Identify which cell holds the provided text, then report its [X, Y] central coordinate. 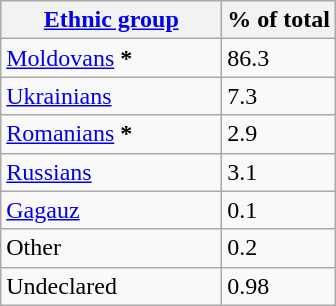
0.2 [279, 248]
Moldovans * [112, 58]
Ethnic group [112, 20]
Ukrainians [112, 96]
Other [112, 248]
0.1 [279, 210]
3.1 [279, 172]
% of total [279, 20]
0.98 [279, 286]
2.9 [279, 134]
86.3 [279, 58]
7.3 [279, 96]
Russians [112, 172]
Gagauz [112, 210]
Undeclared [112, 286]
Romanians * [112, 134]
